Output the [x, y] coordinate of the center of the cell containing the given text.  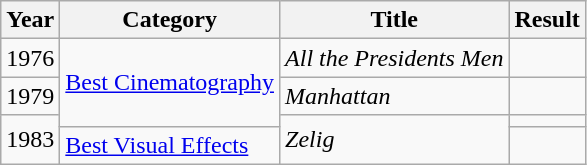
Year [30, 20]
Category [170, 20]
Manhattan [394, 96]
Best Cinematography [170, 82]
Result [547, 20]
1983 [30, 140]
1979 [30, 96]
Zelig [394, 140]
1976 [30, 58]
Title [394, 20]
Best Visual Effects [170, 145]
All the Presidents Men [394, 58]
